Identify which cell holds the provided text, then report its [x, y] central coordinate. 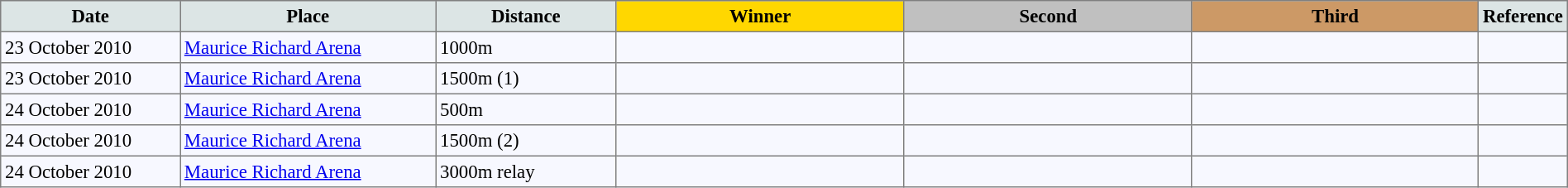
1000m [526, 47]
1500m (1) [526, 79]
Winner [760, 17]
500m [526, 109]
Second [1048, 17]
3000m relay [526, 171]
Third [1335, 17]
Date [91, 17]
1500m (2) [526, 141]
Reference [1523, 17]
Place [308, 17]
Distance [526, 17]
